Locate the cell with the specified text and output its [X, Y] center coordinate. 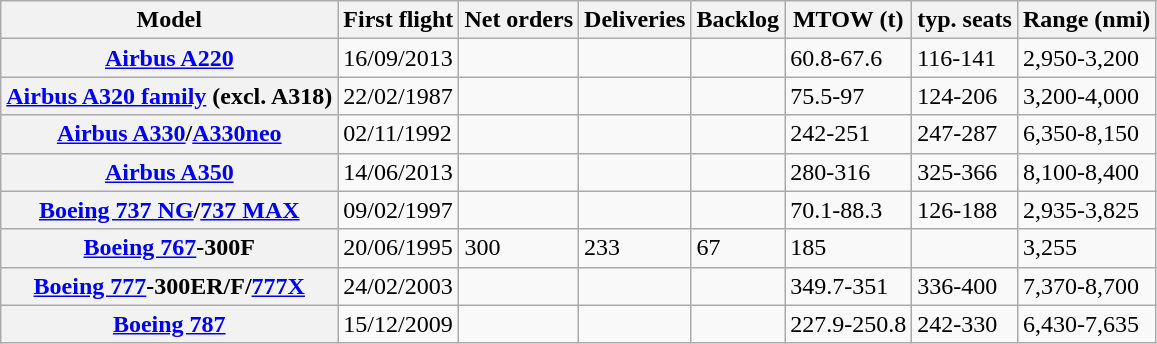
242-251 [848, 134]
233 [635, 248]
20/06/1995 [398, 248]
7,370-8,700 [1086, 286]
09/02/1997 [398, 210]
325-366 [965, 172]
Airbus A320 family (excl. A318) [170, 96]
3,255 [1086, 248]
6,430-7,635 [1086, 324]
MTOW (t) [848, 20]
Boeing 777-300ER/F/777X [170, 286]
typ. seats [965, 20]
Deliveries [635, 20]
75.5-97 [848, 96]
124-206 [965, 96]
First flight [398, 20]
227.9-250.8 [848, 324]
Boeing 737 NG/737 MAX [170, 210]
14/06/2013 [398, 172]
6,350-8,150 [1086, 134]
16/09/2013 [398, 58]
15/12/2009 [398, 324]
349.7-351 [848, 286]
70.1-88.3 [848, 210]
116-141 [965, 58]
Boeing 767-300F [170, 248]
3,200-4,000 [1086, 96]
336-400 [965, 286]
242-330 [965, 324]
22/02/1987 [398, 96]
Model [170, 20]
Range (nmi) [1086, 20]
2,950-3,200 [1086, 58]
24/02/2003 [398, 286]
247-287 [965, 134]
Airbus A220 [170, 58]
Net orders [519, 20]
02/11/1992 [398, 134]
2,935-3,825 [1086, 210]
185 [848, 248]
8,100-8,400 [1086, 172]
300 [519, 248]
60.8-67.6 [848, 58]
280-316 [848, 172]
Airbus A330/A330neo [170, 134]
126-188 [965, 210]
Airbus A350 [170, 172]
67 [738, 248]
Boeing 787 [170, 324]
Backlog [738, 20]
